Capture the cell that displays the provided text and extract its [x, y] central coordinate. 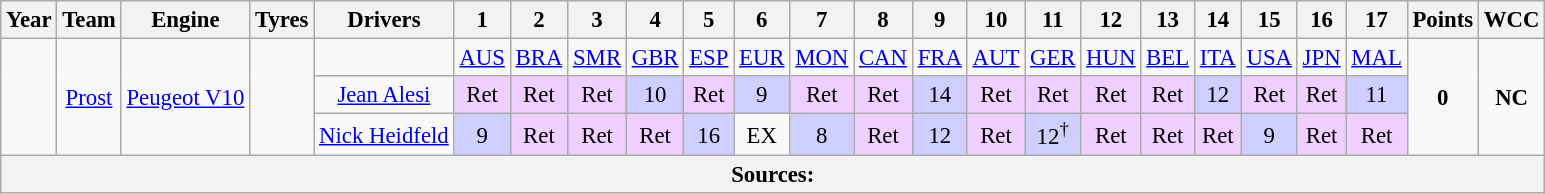
15 [1269, 20]
GER [1053, 58]
AUT [996, 58]
5 [709, 20]
4 [654, 20]
Team [89, 20]
Nick Heidfeld [384, 135]
13 [1168, 20]
0 [1442, 98]
EX [762, 135]
6 [762, 20]
2 [538, 20]
1 [482, 20]
Tyres [282, 20]
3 [598, 20]
Engine [186, 20]
EUR [762, 58]
7 [822, 20]
BEL [1168, 58]
JPN [1322, 58]
BRA [538, 58]
WCC [1511, 20]
17 [1376, 20]
CAN [884, 58]
ESP [709, 58]
Sources: [773, 175]
Points [1442, 20]
AUS [482, 58]
Prost [89, 98]
Year [29, 20]
ITA [1218, 58]
MAL [1376, 58]
MON [822, 58]
SMR [598, 58]
Jean Alesi [384, 95]
Peugeot V10 [186, 98]
FRA [940, 58]
Drivers [384, 20]
12† [1053, 135]
GBR [654, 58]
USA [1269, 58]
HUN [1111, 58]
NC [1511, 98]
